For the text-containing cell, return its midpoint in [X, Y] coordinate format. 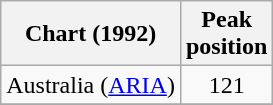
Australia (ARIA) [91, 85]
Peakposition [226, 34]
121 [226, 85]
Chart (1992) [91, 34]
